Find where the given text appears and provide that cell's center as [x, y] coordinate. 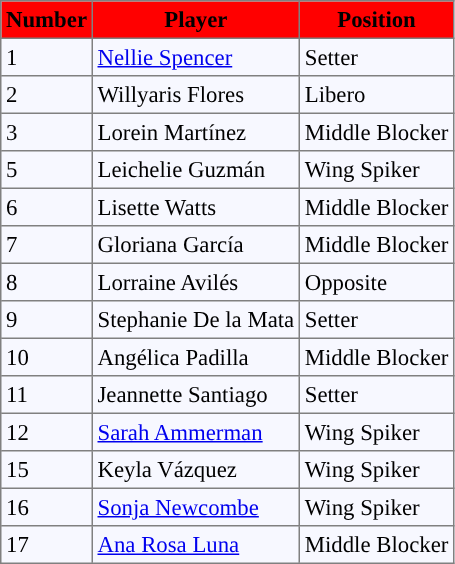
Leichelie Guzmán [196, 170]
6 [47, 207]
2 [47, 95]
Ana Rosa Luna [196, 545]
Willyaris Flores [196, 95]
8 [47, 282]
Stephanie De la Mata [196, 320]
15 [47, 470]
Libero [376, 95]
16 [47, 507]
3 [47, 132]
Lorraine Avilés [196, 282]
Sarah Ammerman [196, 432]
Angélica Padilla [196, 357]
Jeannette Santiago [196, 395]
9 [47, 320]
Number [47, 20]
Position [376, 20]
17 [47, 545]
Gloriana García [196, 245]
Lorein Martínez [196, 132]
Nellie Spencer [196, 57]
Sonja Newcombe [196, 507]
10 [47, 357]
Opposite [376, 282]
11 [47, 395]
1 [47, 57]
7 [47, 245]
Player [196, 20]
5 [47, 170]
Keyla Vázquez [196, 470]
Lisette Watts [196, 207]
12 [47, 432]
